Detect which cell encompasses the target text, then output its [X, Y] center coordinate. 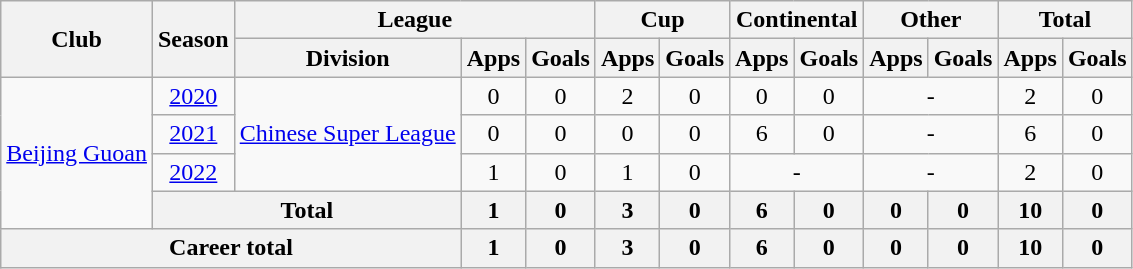
Cup [662, 20]
League [414, 20]
Continental [797, 20]
Club [77, 39]
Other [931, 20]
Beijing Guoan [77, 153]
2022 [193, 172]
Season [193, 39]
Career total [231, 248]
2021 [193, 134]
Chinese Super League [348, 134]
2020 [193, 96]
Division [348, 58]
